Search for the cell housing the specified text and yield its [X, Y] center coordinate. 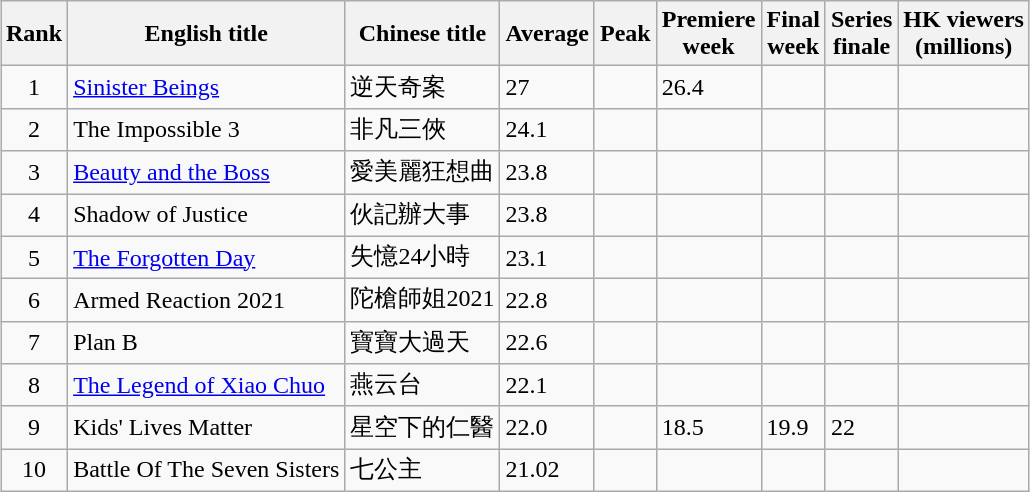
6 [34, 300]
Armed Reaction 2021 [206, 300]
4 [34, 216]
9 [34, 428]
The Forgotten Day [206, 258]
Beauty and the Boss [206, 172]
English title [206, 34]
19.9 [793, 428]
24.1 [548, 130]
Premiereweek [708, 34]
5 [34, 258]
Average [548, 34]
7 [34, 342]
Finalweek [793, 34]
Chinese title [422, 34]
3 [34, 172]
22.0 [548, 428]
七公主 [422, 470]
愛美麗狂想曲 [422, 172]
非凡三俠 [422, 130]
寶寶大過天 [422, 342]
10 [34, 470]
Peak [625, 34]
Plan B [206, 342]
Sinister Beings [206, 88]
The Legend of Xiao Chuo [206, 386]
21.02 [548, 470]
Seriesfinale [861, 34]
22.6 [548, 342]
22.8 [548, 300]
燕云台 [422, 386]
8 [34, 386]
22 [861, 428]
22.1 [548, 386]
18.5 [708, 428]
星空下的仁醫 [422, 428]
23.1 [548, 258]
26.4 [708, 88]
伙記辦大事 [422, 216]
逆天奇案 [422, 88]
失憶24小時 [422, 258]
The Impossible 3 [206, 130]
Battle Of The Seven Sisters [206, 470]
Rank [34, 34]
陀槍師姐2021 [422, 300]
Shadow of Justice [206, 216]
1 [34, 88]
Kids' Lives Matter [206, 428]
HK viewers(millions) [964, 34]
2 [34, 130]
27 [548, 88]
